Locate the cell with the specified text and output its [X, Y] center coordinate. 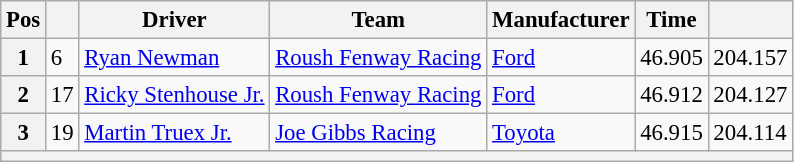
204.157 [750, 58]
Toyota [561, 133]
19 [62, 133]
Time [672, 20]
46.912 [672, 95]
Martin Truex Jr. [174, 133]
Team [378, 20]
Ricky Stenhouse Jr. [174, 95]
204.114 [750, 133]
Joe Gibbs Racing [378, 133]
Manufacturer [561, 20]
204.127 [750, 95]
1 [24, 58]
17 [62, 95]
2 [24, 95]
6 [62, 58]
Driver [174, 20]
Pos [24, 20]
46.915 [672, 133]
3 [24, 133]
Ryan Newman [174, 58]
46.905 [672, 58]
